For the text-containing cell, return its midpoint in [x, y] coordinate format. 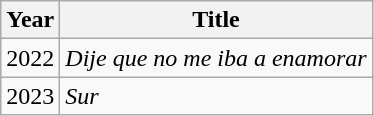
Year [30, 20]
Dije que no me iba a enamorar [216, 58]
2022 [30, 58]
Sur [216, 96]
2023 [30, 96]
Title [216, 20]
